Pinpoint the cell where the given text exists, returning its (x, y) midpoint coordinate. 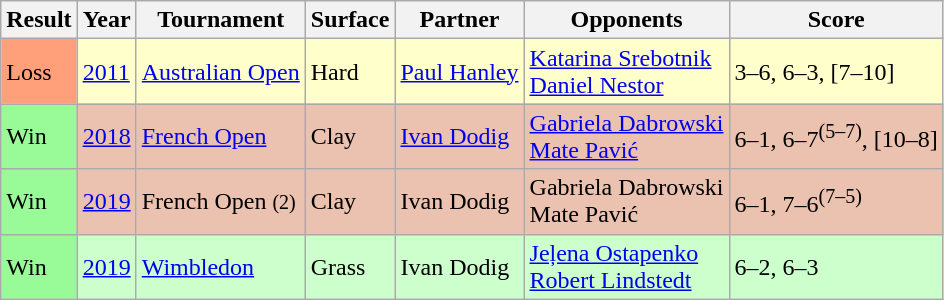
Jeļena Ostapenko Robert Lindstedt (626, 266)
Partner (460, 20)
French Open (2) (220, 202)
Tournament (220, 20)
Grass (350, 266)
Loss (39, 72)
Year (106, 20)
6–1, 6–7(5–7), [10–8] (836, 136)
Opponents (626, 20)
Wimbledon (220, 266)
Hard (350, 72)
2011 (106, 72)
Katarina Srebotnik Daniel Nestor (626, 72)
3–6, 6–3, [7–10] (836, 72)
Result (39, 20)
6–2, 6–3 (836, 266)
Paul Hanley (460, 72)
Surface (350, 20)
Score (836, 20)
French Open (220, 136)
2018 (106, 136)
6–1, 7–6(7–5) (836, 202)
Australian Open (220, 72)
